From the cell containing the given text, extract its center point as (X, Y) coordinate. 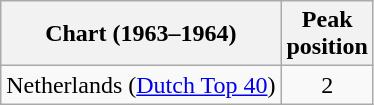
Netherlands (Dutch Top 40) (141, 85)
Peakposition (327, 34)
Chart (1963–1964) (141, 34)
2 (327, 85)
